Find where the given text appears and provide that cell's center as [x, y] coordinate. 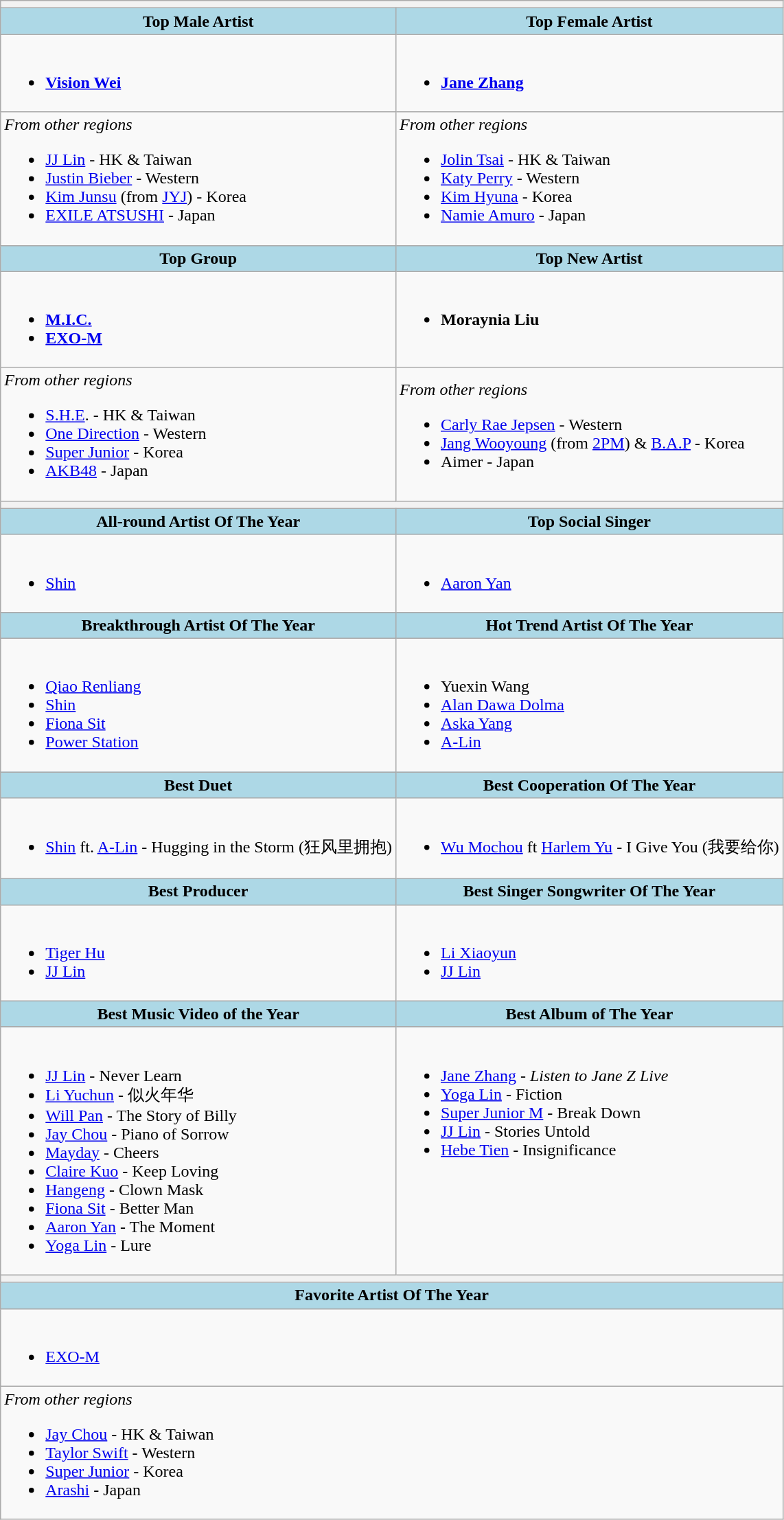
From other regionsCarly Rae Jepsen - WesternJang Wooyoung (from 2PM) & B.A.P - KoreaAimer - Japan [589, 434]
Best Singer Songwriter Of The Year [589, 892]
Best Cooperation Of The Year [589, 785]
Best Duet [198, 785]
From other regionsJay Chou - HK & TaiwanTaylor Swift - WesternSuper Junior - KoreaArashi - Japan [392, 1453]
Vision Wei [198, 73]
EXO-M [392, 1348]
Shin ft. A-Lin - Hugging in the Storm (狂风里拥抱) [198, 839]
Best Music Video of the Year [198, 1014]
Moraynia Liu [589, 319]
Jane Zhang [589, 73]
Li XiaoyunJJ Lin [589, 953]
From other regionsJolin Tsai - HK & TaiwanKaty Perry - WesternKim Hyuna - KoreaNamie Amuro - Japan [589, 179]
Top Female Artist [589, 21]
Jane Zhang - Listen to Jane Z LiveYoga Lin - FictionSuper Junior M - Break DownJJ Lin - Stories UntoldHebe Tien - Insignificance [589, 1151]
Favorite Artist Of The Year [392, 1295]
From other regionsJJ Lin - HK & TaiwanJustin Bieber - WesternKim Junsu (from JYJ) - KoreaEXILE ATSUSHI - Japan [198, 179]
Best Producer [198, 892]
Yuexin WangAlan Dawa DolmaAska YangA-Lin [589, 705]
Tiger HuJJ Lin [198, 953]
Hot Trend Artist Of The Year [589, 625]
All-round Artist Of The Year [198, 521]
M.I.C.EXO-M [198, 319]
Top Male Artist [198, 21]
Top New Artist [589, 258]
Wu Mochou ft Harlem Yu - I Give You (我要给你) [589, 839]
Top Group [198, 258]
From other regionsS.H.E. - HK & TaiwanOne Direction - WesternSuper Junior - KoreaAKB48 - Japan [198, 434]
Breakthrough Artist Of The Year [198, 625]
Aaron Yan [589, 573]
Shin [198, 573]
Top Social Singer [589, 521]
Best Album of The Year [589, 1014]
Qiao RenliangShinFiona SitPower Station [198, 705]
